Search for the cell housing the specified text and yield its (X, Y) center coordinate. 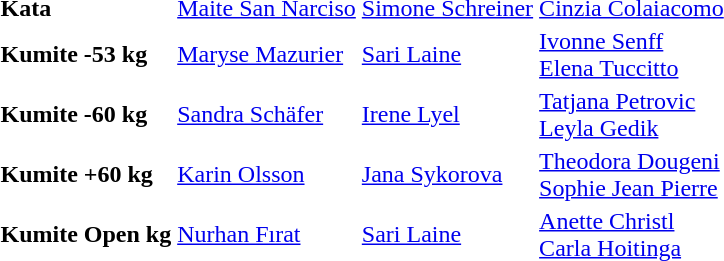
Sari Laine (447, 54)
Jana Sykorova (447, 174)
Maryse Mazurier (267, 54)
Karin Olsson (267, 174)
Irene Lyel (447, 114)
Sandra Schäfer (267, 114)
